Return the [X, Y] coordinate for the center point of the cell that contains the specified text.  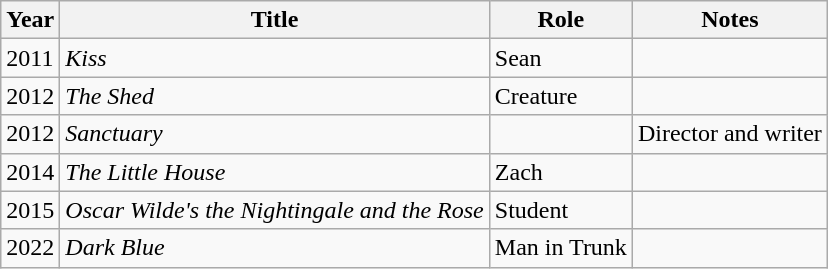
Sean [560, 58]
Oscar Wilde's the Nightingale and the Rose [274, 210]
Dark Blue [274, 248]
2011 [30, 58]
Student [560, 210]
The Little House [274, 172]
2022 [30, 248]
2014 [30, 172]
The Shed [274, 96]
Role [560, 20]
Creature [560, 96]
2015 [30, 210]
Zach [560, 172]
Sanctuary [274, 134]
Title [274, 20]
Man in Trunk [560, 248]
Director and writer [730, 134]
Notes [730, 20]
Year [30, 20]
Kiss [274, 58]
